Determine the (x, y) coordinate at the center of the cell enclosing the given text.  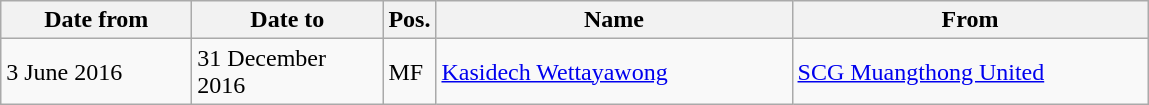
Name (614, 20)
SCG Muangthong United (970, 72)
3 June 2016 (96, 72)
Date from (96, 20)
Pos. (410, 20)
From (970, 20)
Date to (288, 20)
Kasidech Wettayawong (614, 72)
MF (410, 72)
31 December 2016 (288, 72)
